Find where the given text appears and provide that cell's center as [X, Y] coordinate. 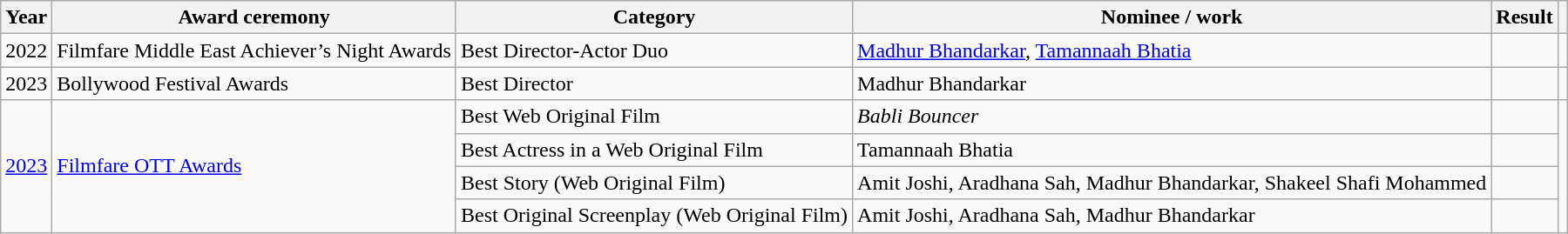
Best Story (Web Original Film) [653, 183]
Filmfare OTT Awards [254, 166]
Best Director-Actor Duo [653, 50]
Amit Joshi, Aradhana Sah, Madhur Bhandarkar [1173, 216]
Year [26, 17]
Madhur Bhandarkar, Tamannaah Bhatia [1173, 50]
Category [653, 17]
Amit Joshi, Aradhana Sah, Madhur Bhandarkar, Shakeel Shafi Mohammed [1173, 183]
Madhur Bhandarkar [1173, 84]
Bollywood Festival Awards [254, 84]
Nominee / work [1173, 17]
Best Director [653, 84]
2022 [26, 50]
Tamannaah Bhatia [1173, 150]
Filmfare Middle East Achiever’s Night Awards [254, 50]
Best Actress in a Web Original Film [653, 150]
Result [1524, 17]
Best Web Original Film [653, 117]
Babli Bouncer [1173, 117]
Best Original Screenplay (Web Original Film) [653, 216]
Award ceremony [254, 17]
